Return the (X, Y) coordinate for the center point of the cell that contains the specified text.  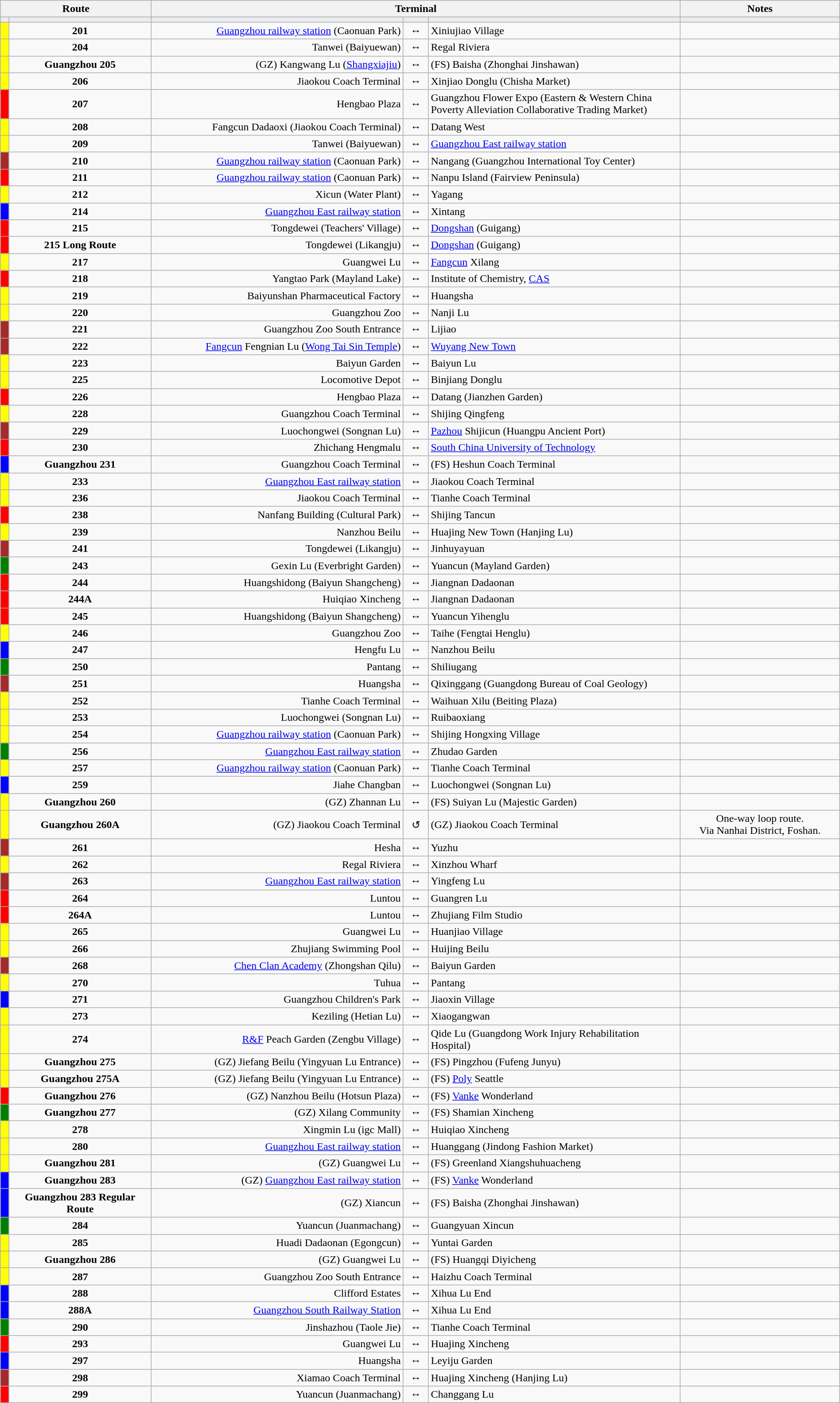
247 (80, 650)
297 (80, 1361)
212 (80, 194)
(GZ) Xiancun (277, 1203)
Binjiang Donglu (554, 380)
215 (80, 228)
244A (80, 599)
Nanji Lu (554, 313)
264 (80, 898)
Wuyang New Town (554, 346)
207 (80, 104)
239 (80, 532)
204 (80, 47)
Yuancun Yihenglu (554, 616)
264A (80, 915)
261 (80, 848)
Guangzhou South Railway Station (277, 1310)
271 (80, 999)
(FS) Poly Seattle (554, 1079)
Guangzhou 281 (80, 1163)
290 (80, 1327)
Huajing New Town (Hanjing Lu) (554, 532)
(GZ) Xilang Community (277, 1113)
Guangzhou 275A (80, 1079)
298 (80, 1378)
251 (80, 684)
270 (80, 982)
Jinhuyayuan (554, 549)
288 (80, 1293)
Huajing Xincheng (Hanjing Lu) (554, 1378)
Shijing Qingfeng (554, 414)
293 (80, 1344)
Yagang (554, 194)
241 (80, 549)
244 (80, 582)
Baiyunshan Pharmaceutical Factory (277, 296)
Guangzhou Children's Park (277, 999)
Zhujiang Film Studio (554, 915)
Haizhu Coach Terminal (554, 1276)
253 (80, 717)
Ruibaoxiang (554, 717)
Leyiju Garden (554, 1361)
Jinshazhou (Taole Jie) (277, 1327)
225 (80, 380)
Shijing Hongxing Village (554, 734)
210 (80, 160)
259 (80, 785)
230 (80, 447)
Waihuan Xilu (Beiting Plaza) (554, 700)
Pazhou Shijicun (Huangpu Ancient Port) (554, 430)
Institute of Chemistry, CAS (554, 279)
Guangzhou Flower Expo (Eastern & Western China Poverty Alleviation Collaborative Trading Market) (554, 104)
217 (80, 262)
(GZ) Kangwang Lu (Shangxiajiu) (277, 64)
Datang West (554, 127)
256 (80, 751)
South China University of Technology (554, 447)
Terminal (416, 9)
214 (80, 211)
280 (80, 1146)
Guangzhou 275 (80, 1062)
274 (80, 1039)
Clifford Estates (277, 1293)
284 (80, 1226)
266 (80, 949)
263 (80, 881)
220 (80, 313)
226 (80, 397)
236 (80, 498)
223 (80, 363)
273 (80, 1016)
245 (80, 616)
285 (80, 1243)
252 (80, 700)
↺ (416, 825)
(FS) Heshun Coach Terminal (554, 464)
Baiyun Lu (554, 363)
268 (80, 965)
254 (80, 734)
Zhudao Garden (554, 751)
215 Long Route (80, 245)
246 (80, 633)
208 (80, 127)
243 (80, 566)
One-way loop route.Via Nanhai District, Foshan. (760, 825)
Yangtao Park (Mayland Lake) (277, 279)
Huijing Beilu (554, 949)
Fangcun Dadaoxi (Jiaokou Coach Terminal) (277, 127)
Huanggang (Jindong Fashion Market) (554, 1146)
Huajing Xincheng (554, 1344)
Keziling (Hetian Lu) (277, 1016)
Guangyuan Xincun (554, 1226)
Tuhua (277, 982)
229 (80, 430)
Xinjiao Donglu (Chisha Market) (554, 81)
Shijing Tancun (554, 515)
211 (80, 177)
Guangzhou 260A (80, 825)
Guangzhou 260 (80, 802)
Taihe (Fengtai Henglu) (554, 633)
Guangzhou 205 (80, 64)
(GZ) Zhannan Lu (277, 802)
Qide Lu (Guangdong Work Injury Rehabilitation Hospital) (554, 1039)
Shiliugang (554, 667)
Xiaogangwan (554, 1016)
221 (80, 329)
Notes (760, 9)
238 (80, 515)
206 (80, 81)
Xiniujiao Village (554, 31)
Lijiao (554, 329)
233 (80, 481)
(FS) Shamian Xincheng (554, 1113)
Gexin Lu (Everbright Garden) (277, 566)
262 (80, 864)
Huanjiao Village (554, 932)
228 (80, 414)
Locomotive Depot (277, 380)
Nanfang Building (Cultural Park) (277, 515)
287 (80, 1276)
Nangang (Guangzhou International Toy Center) (554, 160)
250 (80, 667)
Xiamao Coach Terminal (277, 1378)
Xicun (Water Plant) (277, 194)
Yuzhu (554, 848)
288A (80, 1310)
219 (80, 296)
Guangzhou 283 Regular Route (80, 1203)
278 (80, 1129)
Xinzhou Wharf (554, 864)
Jiaoxin Village (554, 999)
(GZ) Nanzhou Beilu (Hotsun Plaza) (277, 1096)
Guangzhou 231 (80, 464)
R&F Peach Garden (Zengbu Village) (277, 1039)
(FS) Pingzhou (Fufeng Junyu) (554, 1062)
Yuntai Garden (554, 1243)
Yingfeng Lu (554, 881)
209 (80, 144)
Chen Clan Academy (Zhongshan Qilu) (277, 965)
Route (76, 9)
Tongdewei (Teachers' Village) (277, 228)
Jiahe Changban (277, 785)
(GZ) Guangzhou East railway station (277, 1180)
Guangzhou 277 (80, 1113)
Guangren Lu (554, 898)
Hesha (277, 848)
Huadi Dadaonan (Egongcun) (277, 1243)
Changgang Lu (554, 1395)
Zhujiang Swimming Pool (277, 949)
Guangzhou 283 (80, 1180)
299 (80, 1395)
222 (80, 346)
(FS) Suiyan Lu (Majestic Garden) (554, 802)
265 (80, 932)
Qixinggang (Guangdong Bureau of Coal Geology) (554, 684)
Fangcun Xilang (554, 262)
Hengfu Lu (277, 650)
Guangzhou 286 (80, 1259)
Zhichang Hengmalu (277, 447)
Yuancun (Mayland Garden) (554, 566)
201 (80, 31)
Datang (Jianzhen Garden) (554, 397)
Xintang (554, 211)
257 (80, 768)
Xingmin Lu (igc Mall) (277, 1129)
Fangcun Fengnian Lu (Wong Tai Sin Temple) (277, 346)
(FS) Greenland Xiangshuhuacheng (554, 1163)
Nanpu Island (Fairview Peninsula) (554, 177)
218 (80, 279)
Guangzhou 276 (80, 1096)
(FS) Huangqi Diyicheng (554, 1259)
